Detect which cell encompasses the target text, then output its (X, Y) center coordinate. 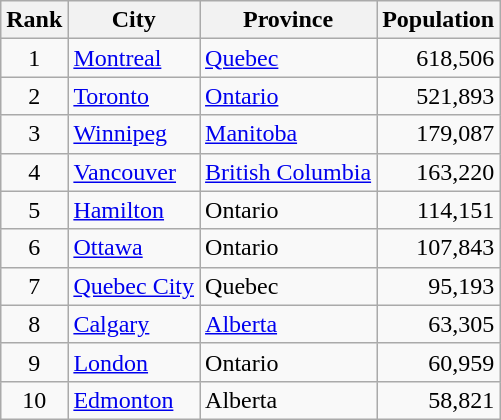
Province (288, 20)
60,959 (438, 362)
114,151 (438, 210)
4 (34, 172)
Vancouver (134, 172)
179,087 (438, 134)
Ottawa (134, 248)
Toronto (134, 96)
7 (34, 286)
London (134, 362)
British Columbia (288, 172)
6 (34, 248)
Hamilton (134, 210)
8 (34, 324)
City (134, 20)
Winnipeg (134, 134)
Population (438, 20)
Montreal (134, 58)
95,193 (438, 286)
3 (34, 134)
9 (34, 362)
521,893 (438, 96)
2 (34, 96)
5 (34, 210)
Edmonton (134, 400)
Calgary (134, 324)
618,506 (438, 58)
Manitoba (288, 134)
63,305 (438, 324)
58,821 (438, 400)
1 (34, 58)
107,843 (438, 248)
Rank (34, 20)
10 (34, 400)
163,220 (438, 172)
Quebec City (134, 286)
